Output the (X, Y) coordinate of the center of the cell containing the given text.  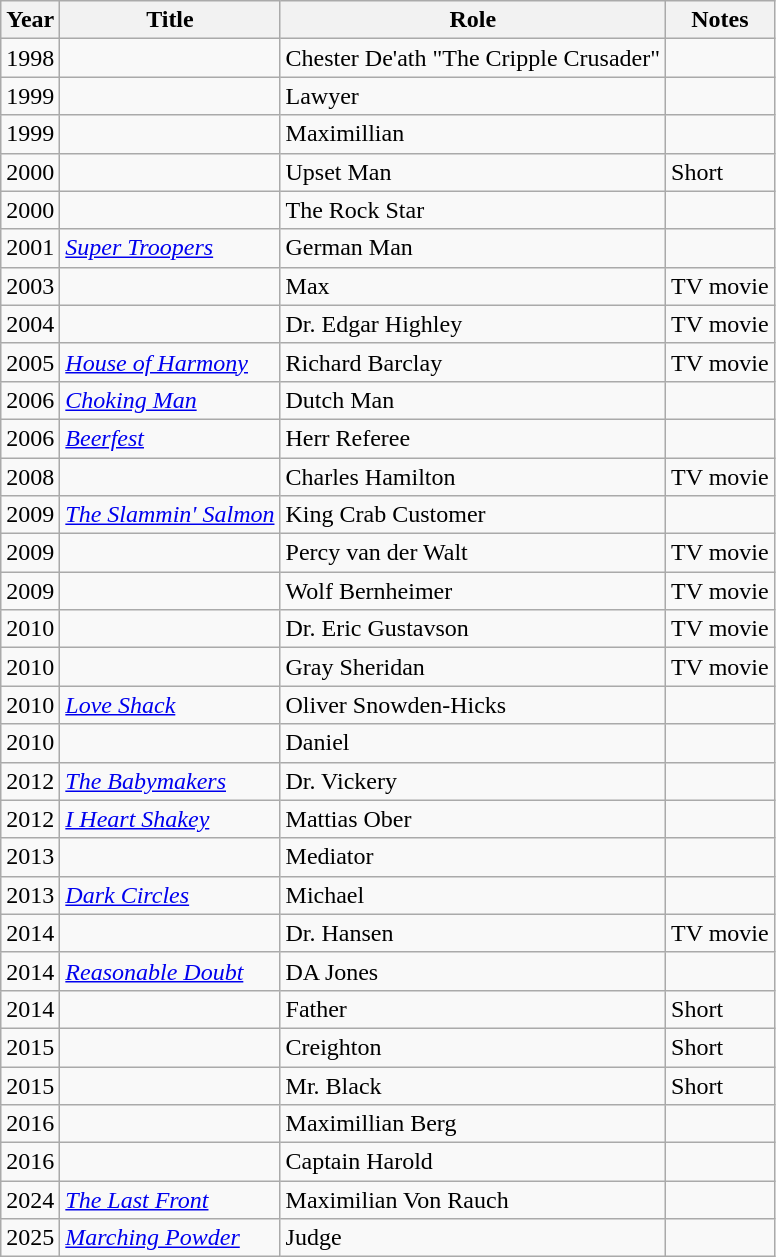
Creighton (473, 1047)
Judge (473, 1238)
Father (473, 1009)
Lawyer (473, 96)
Charles Hamilton (473, 477)
Richard Barclay (473, 362)
Dr. Hansen (473, 933)
Marching Powder (170, 1238)
Gray Sheridan (473, 667)
Dark Circles (170, 895)
The Babymakers (170, 781)
Mediator (473, 857)
2025 (30, 1238)
Notes (720, 20)
Maximilian Von Rauch (473, 1200)
Choking Man (170, 400)
Mr. Black (473, 1085)
Oliver Snowden-Hicks (473, 705)
Wolf Bernheimer (473, 591)
1998 (30, 58)
2024 (30, 1200)
Beerfest (170, 438)
Reasonable Doubt (170, 971)
DA Jones (473, 971)
2004 (30, 324)
I Heart Shakey (170, 819)
Percy van der Walt (473, 553)
Daniel (473, 743)
Year (30, 20)
King Crab Customer (473, 515)
2003 (30, 286)
Herr Referee (473, 438)
Super Troopers (170, 248)
Captain Harold (473, 1162)
Title (170, 20)
The Rock Star (473, 210)
Dr. Edgar Highley (473, 324)
Role (473, 20)
German Man (473, 248)
Maximillian (473, 134)
Dr. Vickery (473, 781)
Upset Man (473, 172)
Dutch Man (473, 400)
The Slammin' Salmon (170, 515)
Michael (473, 895)
Love Shack (170, 705)
2008 (30, 477)
2005 (30, 362)
Max (473, 286)
House of Harmony (170, 362)
Mattias Ober (473, 819)
The Last Front (170, 1200)
Maximillian Berg (473, 1124)
Dr. Eric Gustavson (473, 629)
2001 (30, 248)
Chester De'ath "The Cripple Crusader" (473, 58)
